Determine the [X, Y] coordinate at the center of the cell enclosing the given text.  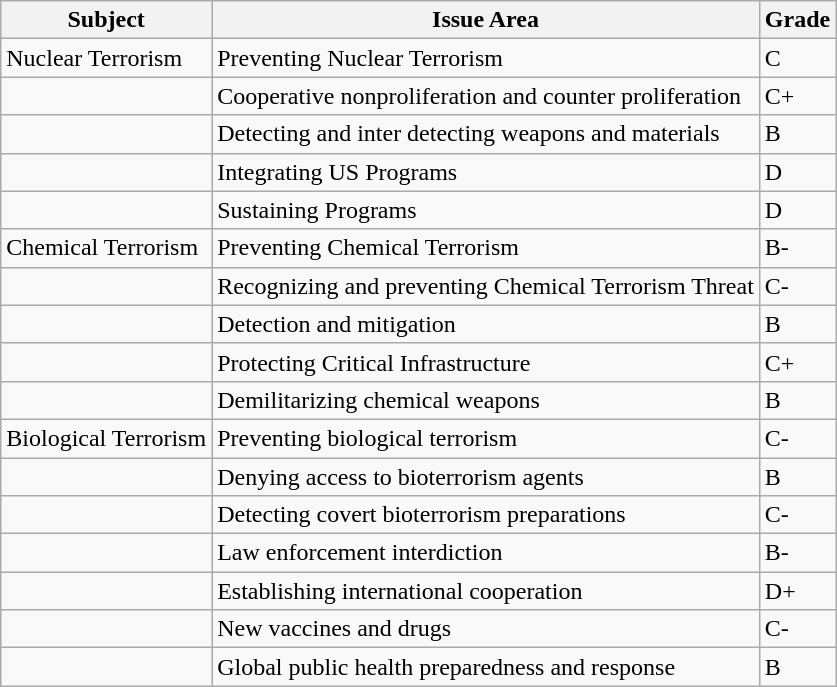
Sustaining Programs [486, 210]
Subject [106, 20]
Law enforcement interdiction [486, 553]
Global public health preparedness and response [486, 667]
Detecting covert bioterrorism preparations [486, 515]
Cooperative nonproliferation and counter proliferation [486, 96]
Nuclear Terrorism [106, 58]
Establishing international cooperation [486, 591]
Integrating US Programs [486, 172]
C [797, 58]
Biological Terrorism [106, 438]
Recognizing and preventing Chemical Terrorism Threat [486, 286]
Preventing biological terrorism [486, 438]
Protecting Critical Infrastructure [486, 362]
New vaccines and drugs [486, 629]
Grade [797, 20]
Detecting and inter detecting weapons and materials [486, 134]
Preventing Nuclear Terrorism [486, 58]
Issue Area [486, 20]
D+ [797, 591]
Chemical Terrorism [106, 248]
Denying access to bioterrorism agents [486, 477]
Preventing Chemical Terrorism [486, 248]
Demilitarizing chemical weapons [486, 400]
Detection and mitigation [486, 324]
